Pinpoint the cell where the given text exists, returning its (X, Y) midpoint coordinate. 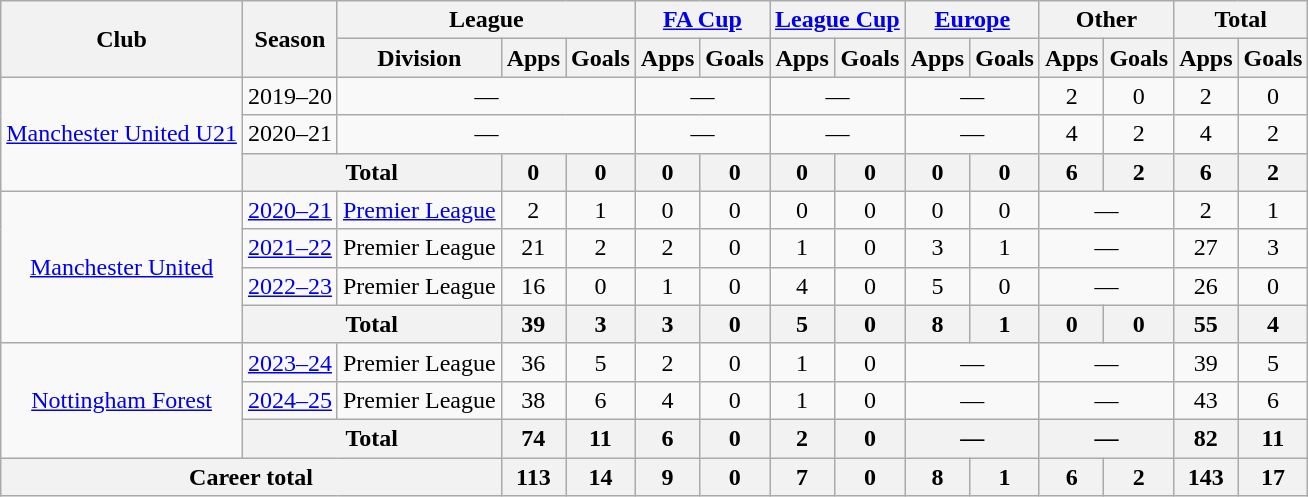
7 (802, 477)
League Cup (838, 20)
16 (533, 286)
113 (533, 477)
55 (1206, 324)
Manchester United U21 (122, 134)
Other (1106, 20)
9 (667, 477)
League (486, 20)
17 (1273, 477)
Season (290, 39)
FA Cup (702, 20)
21 (533, 248)
27 (1206, 248)
Europe (972, 20)
26 (1206, 286)
2023–24 (290, 362)
82 (1206, 438)
2021–22 (290, 248)
Manchester United (122, 267)
Division (419, 58)
38 (533, 400)
36 (533, 362)
Nottingham Forest (122, 400)
143 (1206, 477)
2019–20 (290, 96)
Club (122, 39)
2022–23 (290, 286)
74 (533, 438)
43 (1206, 400)
2024–25 (290, 400)
Career total (251, 477)
14 (601, 477)
